Search for the cell housing the specified text and yield its (x, y) center coordinate. 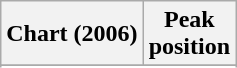
Chart (2006) (72, 34)
Peakposition (189, 34)
